From the cell containing the given text, extract its center point as [x, y] coordinate. 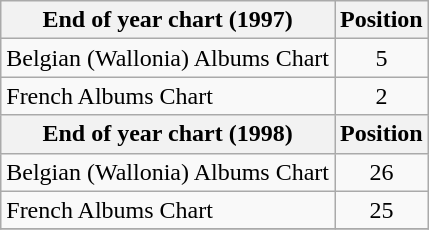
25 [381, 210]
26 [381, 172]
2 [381, 96]
5 [381, 58]
End of year chart (1997) [168, 20]
End of year chart (1998) [168, 134]
